Return the (x, y) coordinate for the center point of the cell that contains the specified text.  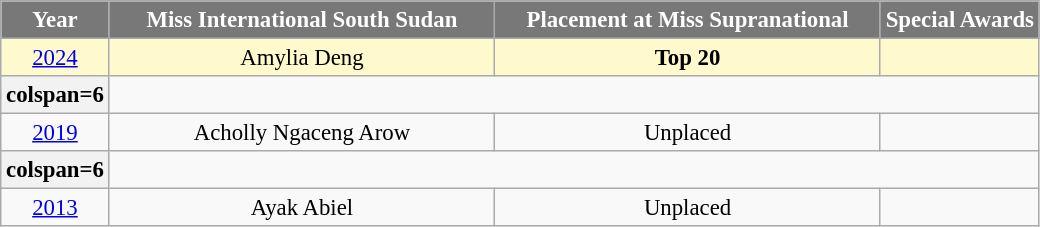
2013 (55, 208)
Year (55, 20)
Placement at Miss Supranational (688, 20)
2019 (55, 133)
Amylia Deng (302, 58)
2024 (55, 58)
Top 20 (688, 58)
Special Awards (960, 20)
Ayak Abiel (302, 208)
Acholly Ngaceng Arow (302, 133)
Miss International South Sudan (302, 20)
